For the text-containing cell, return its midpoint in [X, Y] coordinate format. 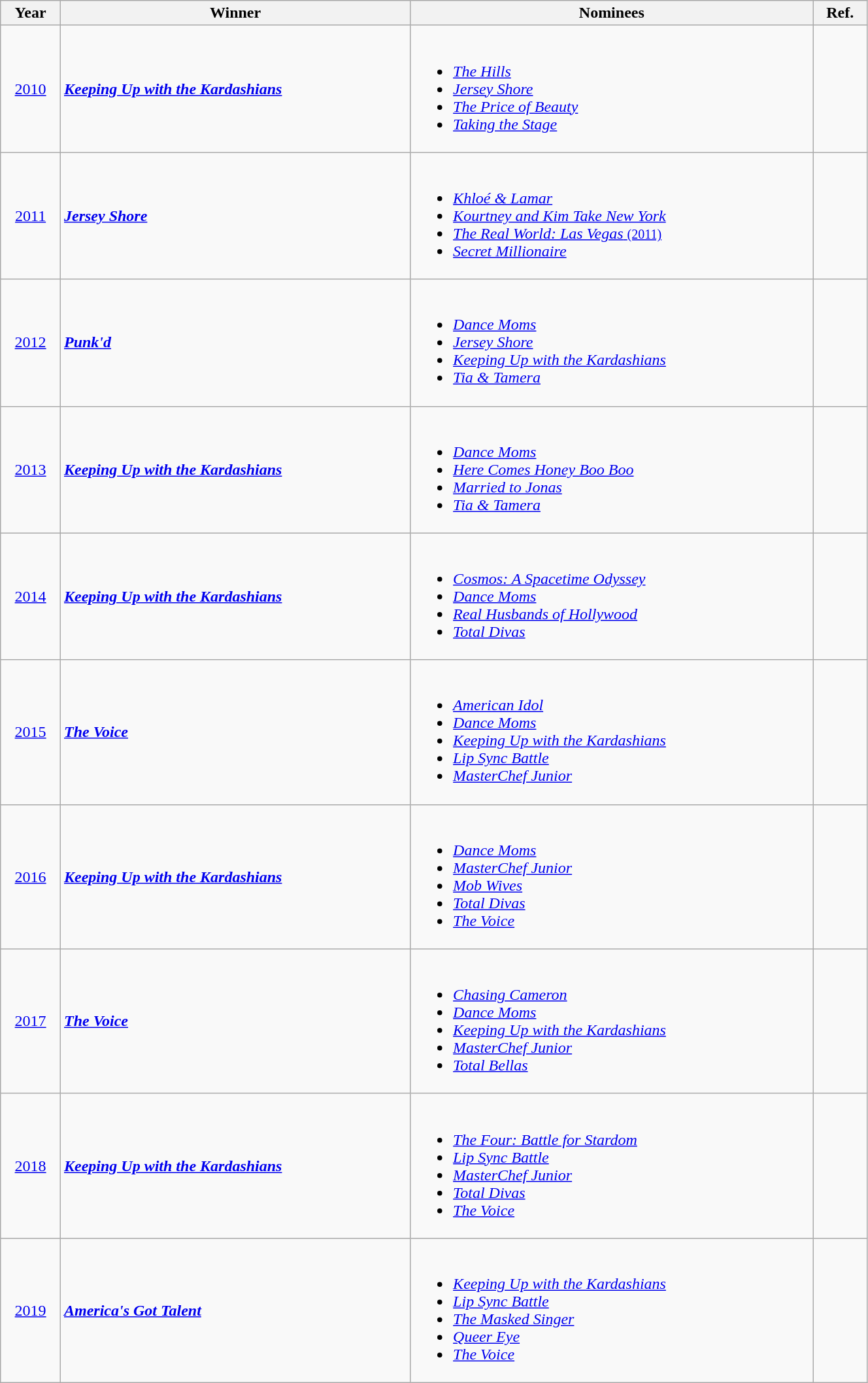
Dance MomsJersey ShoreKeeping Up with the KardashiansTia & Tamera [612, 343]
Year [31, 13]
2016 [31, 876]
2011 [31, 216]
Nominees [612, 13]
2018 [31, 1165]
Chasing CameronDance MomsKeeping Up with the KardashiansMasterChef JuniorTotal Bellas [612, 1021]
2013 [31, 470]
Dance MomsMasterChef JuniorMob WivesTotal DivasThe Voice [612, 876]
Winner [235, 13]
Punk'd [235, 343]
America's Got Talent [235, 1310]
Jersey Shore [235, 216]
2015 [31, 732]
The HillsJersey ShoreThe Price of BeautyTaking the Stage [612, 89]
The Four: Battle for StardomLip Sync BattleMasterChef JuniorTotal DivasThe Voice [612, 1165]
2019 [31, 1310]
Dance MomsHere Comes Honey Boo BooMarried to JonasTia & Tamera [612, 470]
2017 [31, 1021]
American IdolDance MomsKeeping Up with the KardashiansLip Sync BattleMasterChef Junior [612, 732]
2014 [31, 596]
Ref. [840, 13]
Keeping Up with the KardashiansLip Sync BattleThe Masked SingerQueer EyeThe Voice [612, 1310]
Khloé & LamarKourtney and Kim Take New YorkThe Real World: Las Vegas (2011)Secret Millionaire [612, 216]
2010 [31, 89]
Cosmos: A Spacetime OdysseyDance MomsReal Husbands of HollywoodTotal Divas [612, 596]
2012 [31, 343]
